Provide the (x, y) coordinate of the cell's center where the given text is located.  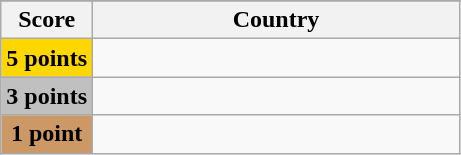
3 points (47, 96)
Score (47, 20)
Country (276, 20)
5 points (47, 58)
1 point (47, 134)
